Capture the cell that displays the provided text and extract its (x, y) central coordinate. 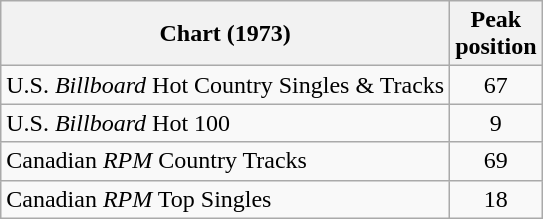
18 (496, 199)
Canadian RPM Country Tracks (226, 161)
69 (496, 161)
Peakposition (496, 34)
Canadian RPM Top Singles (226, 199)
Chart (1973) (226, 34)
9 (496, 123)
U.S. Billboard Hot Country Singles & Tracks (226, 85)
U.S. Billboard Hot 100 (226, 123)
67 (496, 85)
